Scan for the cell matching the given text and deliver its [x, y] coordinate at center. 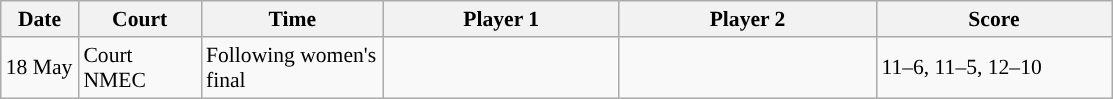
Time [292, 19]
Court NMEC [140, 68]
Player 1 [502, 19]
Court [140, 19]
Following women's final [292, 68]
Date [40, 19]
Score [994, 19]
11–6, 11–5, 12–10 [994, 68]
18 May [40, 68]
Player 2 [748, 19]
